Capture the cell that displays the provided text and extract its (x, y) central coordinate. 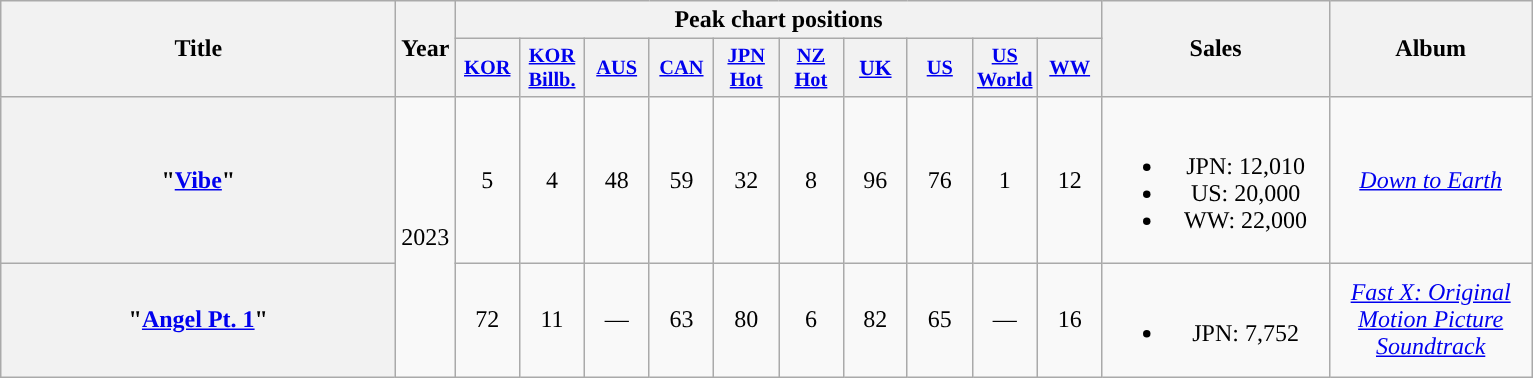
JPN: 12,010US: 20,000WW: 22,000 (1216, 180)
"Angel Pt. 1" (198, 320)
76 (940, 180)
Peak chart positions (778, 20)
72 (488, 320)
CAN (682, 68)
NZHot (812, 68)
JPNHot (746, 68)
WW (1070, 68)
16 (1070, 320)
Album (1430, 49)
80 (746, 320)
59 (682, 180)
6 (812, 320)
Title (198, 49)
11 (552, 320)
Year (426, 49)
AUS (616, 68)
12 (1070, 180)
63 (682, 320)
82 (875, 320)
KORBillb. (552, 68)
65 (940, 320)
5 (488, 180)
"Vibe" (198, 180)
1 (1004, 180)
8 (812, 180)
32 (746, 180)
JPN: 7,752 (1216, 320)
Down to Earth (1430, 180)
KOR (488, 68)
Fast X: Original Motion Picture Soundtrack (1430, 320)
UK (875, 68)
48 (616, 180)
96 (875, 180)
USWorld (1004, 68)
US (940, 68)
2023 (426, 236)
4 (552, 180)
Sales (1216, 49)
